Detect which cell encompasses the target text, then output its [X, Y] center coordinate. 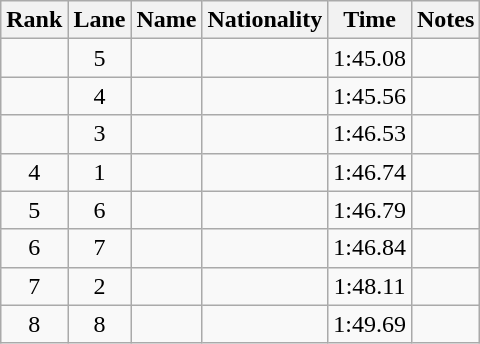
1 [100, 172]
Rank [34, 20]
1:45.08 [370, 58]
Nationality [265, 20]
3 [100, 134]
2 [100, 286]
1:49.69 [370, 324]
1:45.56 [370, 96]
1:46.74 [370, 172]
Name [166, 20]
Time [370, 20]
1:46.79 [370, 210]
Notes [445, 20]
1:48.11 [370, 286]
1:46.53 [370, 134]
1:46.84 [370, 248]
Lane [100, 20]
